Identify which cell holds the provided text, then report its [X, Y] central coordinate. 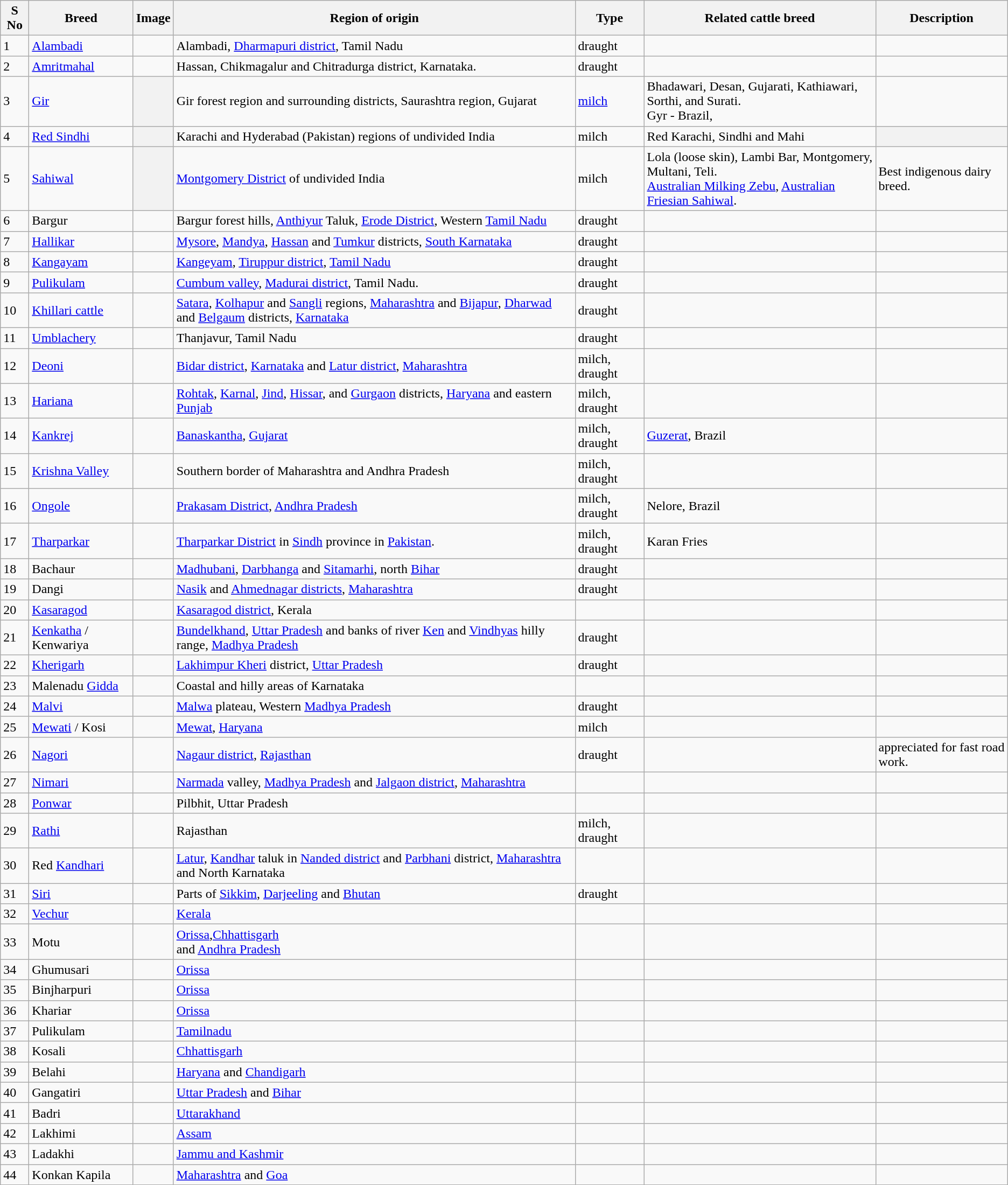
20 [15, 610]
Latur, Kandhar taluk in Nanded district and Parbhani district, Maharashtra and North Karnataka [374, 866]
35 [15, 990]
Malvi [81, 706]
Red Kandhari [81, 866]
7 [15, 241]
Umblachery [81, 338]
Lakhimi [81, 1133]
Best indigenous dairy breed. [941, 179]
Nelore, Brazil [760, 506]
Lola (loose skin), Lambi Bar, Montgomery, Multani, Teli.Australian Milking Zebu, Australian Friesian Sahiwal. [760, 179]
39 [15, 1072]
Satara, Kolhapur and Sangli regions, Maharashtra and Bijapur, Dharwad and Belgaum districts, Karnataka [374, 310]
Motu [81, 942]
Madhubani, Darbhanga and Sitamarhi, north Bihar [374, 569]
Bundelkhand, Uttar Pradesh and banks of river Ken and Vindhyas hilly range, Madhya Pradesh [374, 638]
Nimari [81, 782]
3 [15, 101]
Rathi [81, 831]
31 [15, 894]
Kosali [81, 1051]
Deoni [81, 365]
Mysore, Mandya, Hassan and Tumkur districts, South Karnataka [374, 241]
Bidar district, Karnataka and Latur district, Maharashtra [374, 365]
Karachi and Hyderabad (Pakistan) regions of undivided India [374, 136]
Mewati / Kosi [81, 727]
4 [15, 136]
Related cattle breed [760, 18]
Image [153, 18]
Kangayam [81, 262]
19 [15, 589]
40 [15, 1092]
Kherigarh [81, 665]
Khillari cattle [81, 310]
Rohtak, Karnal, Jind, Hissar, and Gurgaon districts, Haryana and eastern Punjab [374, 401]
Haryana and Chandigarh [374, 1072]
Jammu and Kashmir [374, 1154]
Prakasam District, Andhra Pradesh [374, 506]
Alambadi, Dharmapuri district, Tamil Nadu [374, 46]
23 [15, 686]
Chhattisgarh [374, 1051]
26 [15, 754]
Red Sindhi [81, 136]
24 [15, 706]
13 [15, 401]
Malwa plateau, Western Madhya Pradesh [374, 706]
appreciated for fast road work. [941, 754]
Type [610, 18]
Sahiwal [81, 179]
11 [15, 338]
Maharashtra and Goa [374, 1175]
Southern border of Maharashtra and Andhra Pradesh [374, 471]
1 [15, 46]
Badri [81, 1113]
Orissa,Chhattisgarhand Andhra Pradesh [374, 942]
Cumbum valley, Madurai district, Tamil Nadu. [374, 282]
Siri [81, 894]
29 [15, 831]
Montgomery District of undivided India [374, 179]
Konkan Kapila [81, 1175]
Kangeyam, Tiruppur district, Tamil Nadu [374, 262]
15 [15, 471]
41 [15, 1113]
Gangatiri [81, 1092]
6 [15, 221]
Mewat, Haryana [374, 727]
Description [941, 18]
32 [15, 914]
Kankrej [81, 436]
Krishna Valley [81, 471]
Assam [374, 1133]
17 [15, 541]
Karan Fries [760, 541]
37 [15, 1031]
Kasaragod district, Kerala [374, 610]
Kerala [374, 914]
Nagori [81, 754]
Breed [81, 18]
Kenkatha / Kenwariya [81, 638]
16 [15, 506]
Ghumusari [81, 970]
Hassan, Chikmagalur and Chitradurga district, Karnataka. [374, 66]
Alambadi [81, 46]
Nagaur district, Rajasthan [374, 754]
Malenadu Gidda [81, 686]
Kasaragod [81, 610]
Hariana [81, 401]
Bachaur [81, 569]
Tamilnadu [374, 1031]
Rajasthan [374, 831]
12 [15, 365]
Amritmahal [81, 66]
Bhadawari, Desan, Gujarati, Kathiawari, Sorthi, and Surati.Gyr - Brazil, [760, 101]
Bargur forest hills, Anthiyur Taluk, Erode District, Western Tamil Nadu [374, 221]
Vechur [81, 914]
Hallikar [81, 241]
Parts of Sikkim, Darjeeling and Bhutan [374, 894]
14 [15, 436]
Region of origin [374, 18]
36 [15, 1010]
21 [15, 638]
27 [15, 782]
34 [15, 970]
Coastal and hilly areas of Karnataka [374, 686]
Khariar [81, 1010]
Belahi [81, 1072]
18 [15, 569]
42 [15, 1133]
Ponwar [81, 803]
Ladakhi [81, 1154]
10 [15, 310]
Thanjavur, Tamil Nadu [374, 338]
Dangi [81, 589]
Narmada valley, Madhya Pradesh and Jalgaon district, Maharashtra [374, 782]
43 [15, 1154]
38 [15, 1051]
S No [15, 18]
Nasik and Ahmednagar districts, Maharashtra [374, 589]
Uttar Pradesh and Bihar [374, 1092]
Tharparkar [81, 541]
2 [15, 66]
Gir forest region and surrounding districts, Saurashtra region, Gujarat [374, 101]
Guzerat, Brazil [760, 436]
5 [15, 179]
Pilbhit, Uttar Pradesh [374, 803]
Ongole [81, 506]
Uttarakhand [374, 1113]
30 [15, 866]
22 [15, 665]
25 [15, 727]
Bargur [81, 221]
Binjharpuri [81, 990]
33 [15, 942]
Lakhimpur Kheri district, Uttar Pradesh [374, 665]
Tharparkar District in Sindh province in Pakistan. [374, 541]
44 [15, 1175]
8 [15, 262]
Banaskantha, Gujarat [374, 436]
9 [15, 282]
Gir [81, 101]
28 [15, 803]
Red Karachi, Sindhi and Mahi [760, 136]
